Search for the cell housing the specified text and yield its (x, y) center coordinate. 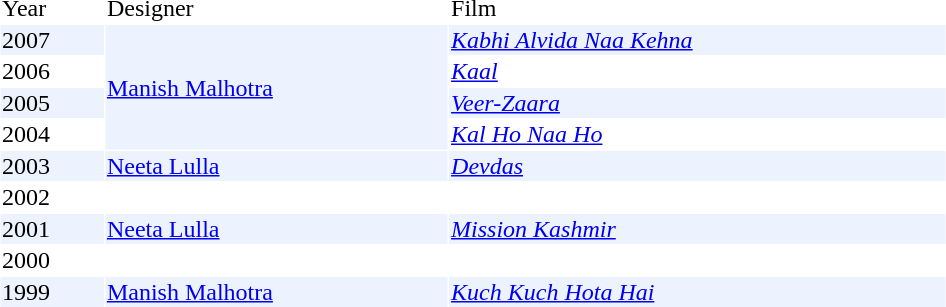
2002 (52, 197)
Veer-Zaara (698, 103)
2000 (52, 261)
Kabhi Alvida Naa Kehna (698, 40)
Kal Ho Naa Ho (698, 135)
2006 (52, 71)
2007 (52, 40)
2004 (52, 135)
2001 (52, 229)
2003 (52, 166)
2005 (52, 103)
1999 (52, 292)
Kuch Kuch Hota Hai (698, 292)
Mission Kashmir (698, 229)
Kaal (698, 71)
Devdas (698, 166)
